Provide the [x, y] coordinate of the cell's center where the given text is located.  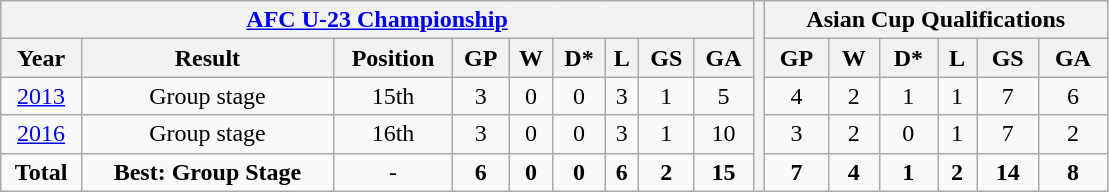
Year [42, 58]
15 [724, 172]
2016 [42, 134]
2013 [42, 96]
Asian Cup Qualifications [936, 20]
- [394, 172]
10 [724, 134]
5 [724, 96]
Best: Group Stage [207, 172]
Total [42, 172]
AFC U-23 Championship [378, 20]
15th [394, 96]
Result [207, 58]
16th [394, 134]
Position [394, 58]
8 [1073, 172]
14 [1008, 172]
